Provide the [x, y] coordinate of the cell's center where the given text is located.  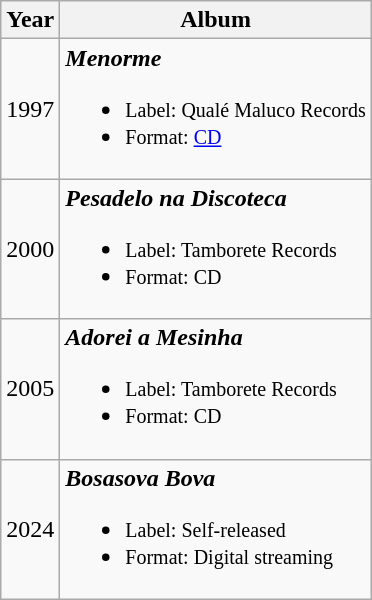
Year [30, 20]
2000 [30, 249]
Adorei a MesinhaLabel: Tamborete RecordsFormat: CD [216, 389]
2024 [30, 529]
Pesadelo na DiscotecaLabel: Tamborete RecordsFormat: CD [216, 249]
Album [216, 20]
MenormeLabel: Qualé Maluco RecordsFormat: CD [216, 109]
Bosasova BovaLabel: Self-releasedFormat: Digital streaming [216, 529]
1997 [30, 109]
2005 [30, 389]
